Return (x, y) of the center of cell containing provided text 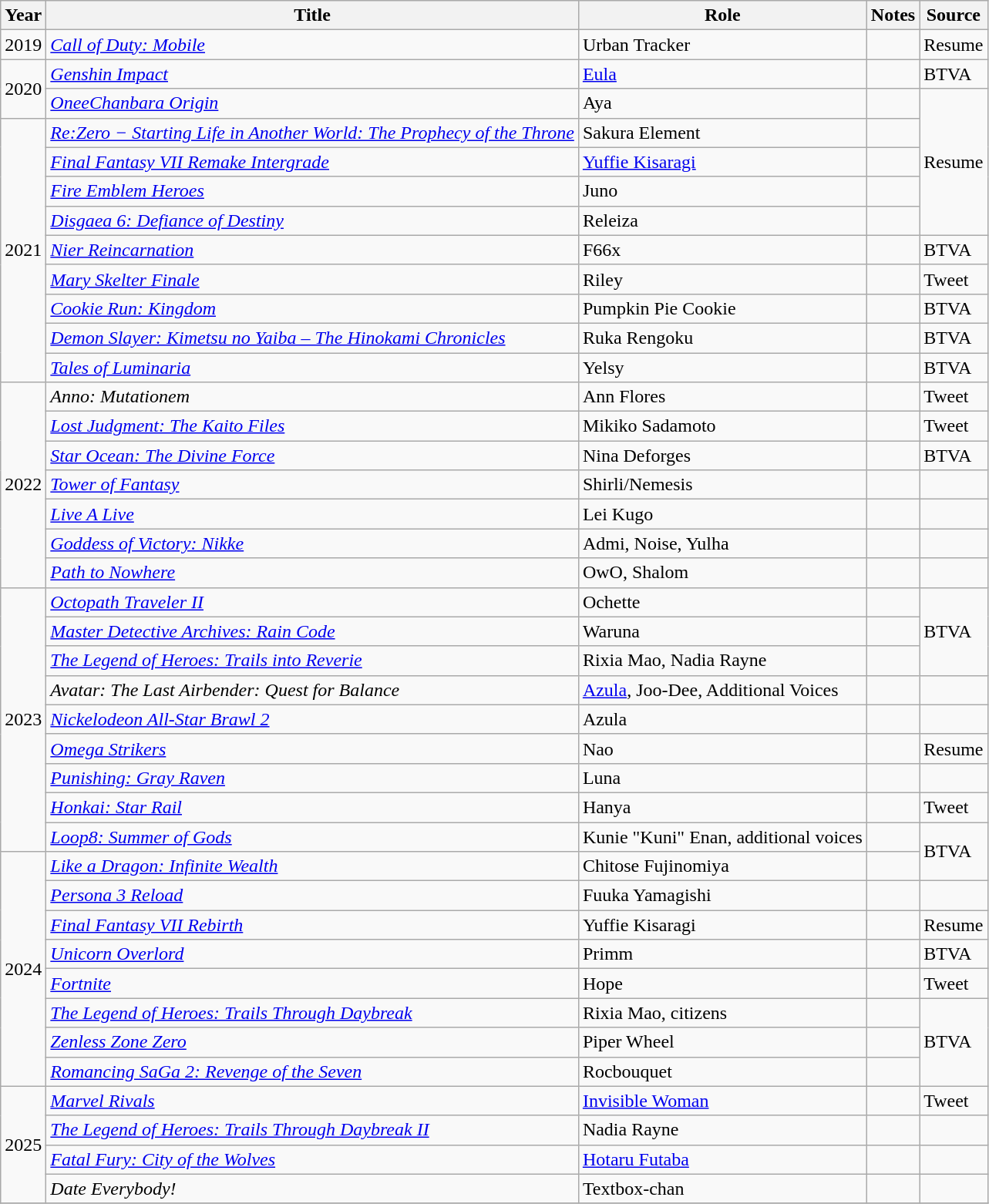
Like a Dragon: Infinite Wealth (313, 866)
Nina Deforges (722, 456)
Kunie "Kuni" Enan, additional voices (722, 836)
Cookie Run: Kingdom (313, 308)
Hanya (722, 807)
Fortnite (313, 984)
2020 (23, 89)
Role (722, 15)
Star Ocean: The Divine Force (313, 456)
Juno (722, 191)
Tales of Luminaria (313, 368)
Year (23, 15)
Releiza (722, 220)
Live A Live (313, 514)
Chitose Fujinomiya (722, 866)
Source (954, 15)
Re:Zero − Starting Life in Another World: The Prophecy of the Throne (313, 133)
Nickelodeon All-Star Brawl 2 (313, 719)
Marvel Rivals (313, 1101)
Final Fantasy VII Remake Intergrade (313, 162)
Yelsy (722, 368)
OneeChanbara Origin (313, 103)
The Legend of Heroes: Trails into Reverie (313, 661)
Hope (722, 984)
Mikiko Sadamoto (722, 426)
Textbox-chan (722, 1189)
OwO, Shalom (722, 573)
2025 (23, 1145)
2023 (23, 720)
Demon Slayer: Kimetsu no Yaiba – The Hinokami Chronicles (313, 338)
Octopath Traveler II (313, 602)
Fire Emblem Heroes (313, 191)
Persona 3 Reload (313, 896)
Aya (722, 103)
Mary Skelter Finale (313, 279)
Romancing SaGa 2: Revenge of the Seven (313, 1071)
2022 (23, 485)
Date Everybody! (313, 1189)
The Legend of Heroes: Trails Through Daybreak II (313, 1130)
Rocbouquet (722, 1071)
Fatal Fury: City of the Wolves (313, 1159)
Punishing: Gray Raven (313, 778)
Nier Reincarnation (313, 250)
Hotaru Futaba (722, 1159)
Invisible Woman (722, 1101)
Omega Strikers (313, 748)
Pumpkin Pie Cookie (722, 308)
Lei Kugo (722, 514)
Master Detective Archives: Rain Code (313, 631)
Avatar: The Last Airbender: Quest for Balance (313, 690)
Primm (722, 954)
Ann Flores (722, 397)
2024 (23, 969)
Piper Wheel (722, 1042)
Genshin Impact (313, 74)
Path to Nowhere (313, 573)
Goddess of Victory: Nikke (313, 543)
Waruna (722, 631)
F66x (722, 250)
Rixia Mao, Nadia Rayne (722, 661)
Azula, Joo-Dee, Additional Voices (722, 690)
Disgaea 6: Defiance of Destiny (313, 220)
Rixia Mao, citizens (722, 1013)
Notes (893, 15)
Fuuka Yamagishi (722, 896)
Sakura Element (722, 133)
Tower of Fantasy (313, 485)
Luna (722, 778)
2021 (23, 250)
Call of Duty: Mobile (313, 45)
Lost Judgment: The Kaito Files (313, 426)
Title (313, 15)
Azula (722, 719)
Ruka Rengoku (722, 338)
Zenless Zone Zero (313, 1042)
The Legend of Heroes: Trails Through Daybreak (313, 1013)
Admi, Noise, Yulha (722, 543)
Anno: Mutationem (313, 397)
Eula (722, 74)
Unicorn Overlord (313, 954)
Loop8: Summer of Gods (313, 836)
Nao (722, 748)
2019 (23, 45)
Honkai: Star Rail (313, 807)
Final Fantasy VII Rebirth (313, 925)
Shirli/Nemesis (722, 485)
Riley (722, 279)
Nadia Rayne (722, 1130)
Ochette (722, 602)
Urban Tracker (722, 45)
